Return the (x, y) coordinate for the center point of the cell that contains the specified text.  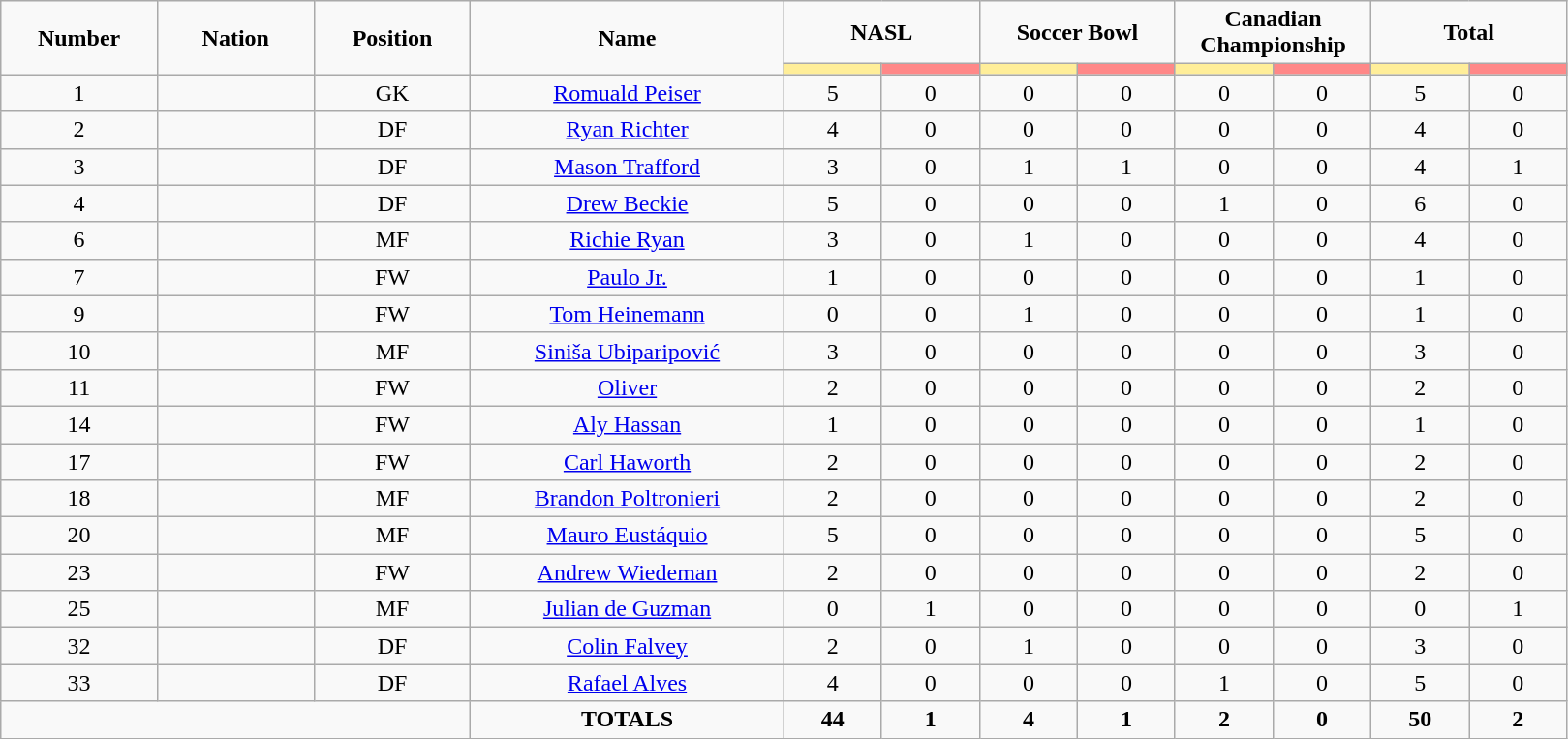
33 (79, 683)
Tom Heinemann (628, 314)
Andrew Wiedeman (628, 572)
Ryan Richter (628, 130)
9 (79, 314)
23 (79, 572)
18 (79, 499)
Brandon Poltronieri (628, 499)
7 (79, 277)
17 (79, 462)
32 (79, 646)
Carl Haworth (628, 462)
11 (79, 387)
10 (79, 351)
TOTALS (628, 720)
GK (392, 93)
44 (833, 720)
Soccer Bowl (1077, 33)
Nation (235, 38)
Richie Ryan (628, 240)
Siniša Ubiparipović (628, 351)
Rafael Alves (628, 683)
Mason Trafford (628, 167)
Canadian Championship (1273, 33)
Position (392, 38)
50 (1420, 720)
Colin Falvey (628, 646)
Paulo Jr. (628, 277)
Oliver (628, 387)
Drew Beckie (628, 203)
NASL (881, 33)
14 (79, 424)
Number (79, 38)
Total (1469, 33)
Romuald Peiser (628, 93)
25 (79, 609)
Julian de Guzman (628, 609)
Aly Hassan (628, 424)
20 (79, 536)
Mauro Eustáquio (628, 536)
Name (628, 38)
